Detect which cell encompasses the target text, then output its (x, y) center coordinate. 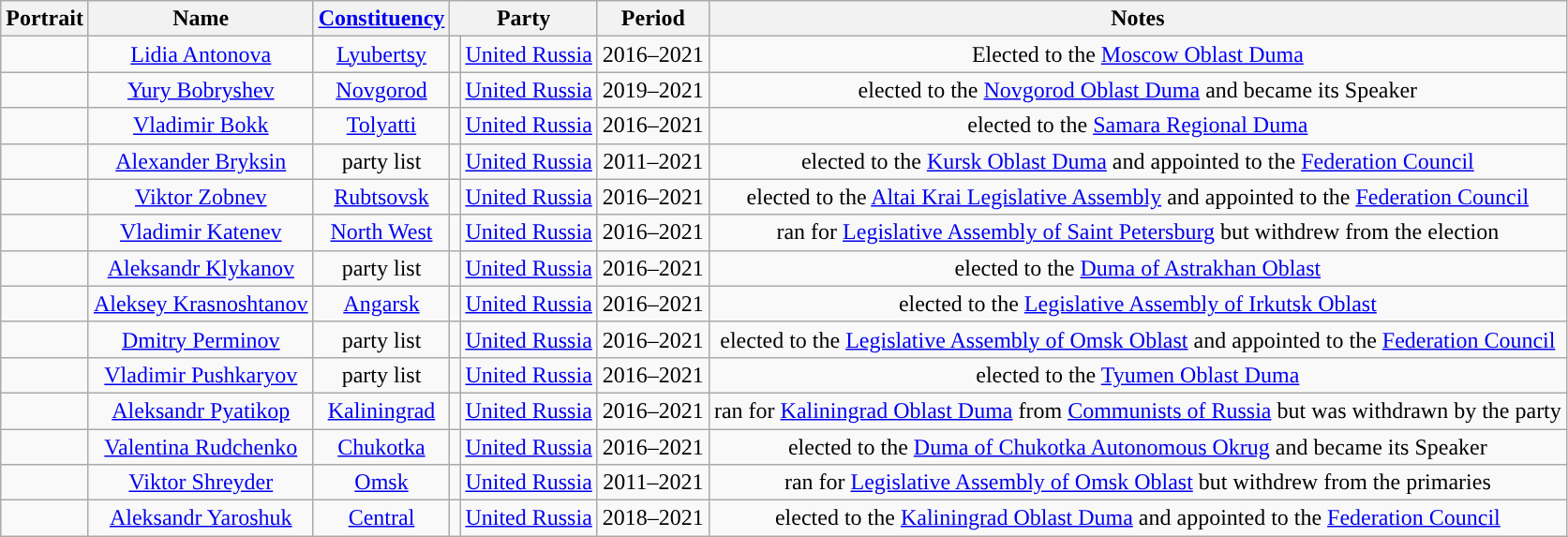
Vladimir Katenev (201, 232)
Viktor Zobnev (201, 197)
Viktor Shreyder (201, 483)
Valentina Rudchenko (201, 447)
Vladimir Pushkaryov (201, 375)
Period (652, 19)
Portrait (45, 19)
North West (381, 232)
Chukotka (381, 447)
2018–2021 (652, 518)
Lyubertsy (381, 54)
elected to the Duma of Astrakhan Oblast (1138, 268)
Elected to the Moscow Oblast Duma (1138, 54)
ran for Legislative Assembly of Omsk Oblast but withdrew from the primaries (1138, 483)
Vladimir Bokk (201, 126)
elected to the Tyumen Oblast Duma (1138, 375)
Kaliningrad (381, 410)
Notes (1138, 19)
ran for Legislative Assembly of Saint Petersburg but withdrew from the election (1138, 232)
ran for Kaliningrad Oblast Duma from Communists of Russia but was withdrawn by the party (1138, 410)
elected to the Novgorod Oblast Duma and became its Speaker (1138, 90)
Central (381, 518)
Novgorod (381, 90)
elected to the Samara Regional Duma (1138, 126)
Aleksandr Pyatikop (201, 410)
Alexander Bryksin (201, 161)
Yury Bobryshev (201, 90)
Tolyatti (381, 126)
Omsk (381, 483)
elected to the Legislative Assembly of Omsk Oblast and appointed to the Federation Council (1138, 339)
Aleksandr Klykanov (201, 268)
Lidia Antonova (201, 54)
Constituency (381, 19)
Dmitry Perminov (201, 339)
Aleksey Krasnoshtanov (201, 304)
Rubtsovsk (381, 197)
elected to the Legislative Assembly of Irkutsk Oblast (1138, 304)
elected to the Duma of Chukotka Autonomous Okrug and became its Speaker (1138, 447)
Angarsk (381, 304)
elected to the Altai Krai Legislative Assembly and appointed to the Federation Council (1138, 197)
elected to the Kursk Oblast Duma and appointed to the Federation Council (1138, 161)
Party (523, 19)
2019–2021 (652, 90)
elected to the Kaliningrad Oblast Duma and appointed to the Federation Council (1138, 518)
Aleksandr Yaroshuk (201, 518)
Name (201, 19)
